Search for the cell housing the specified text and yield its [x, y] center coordinate. 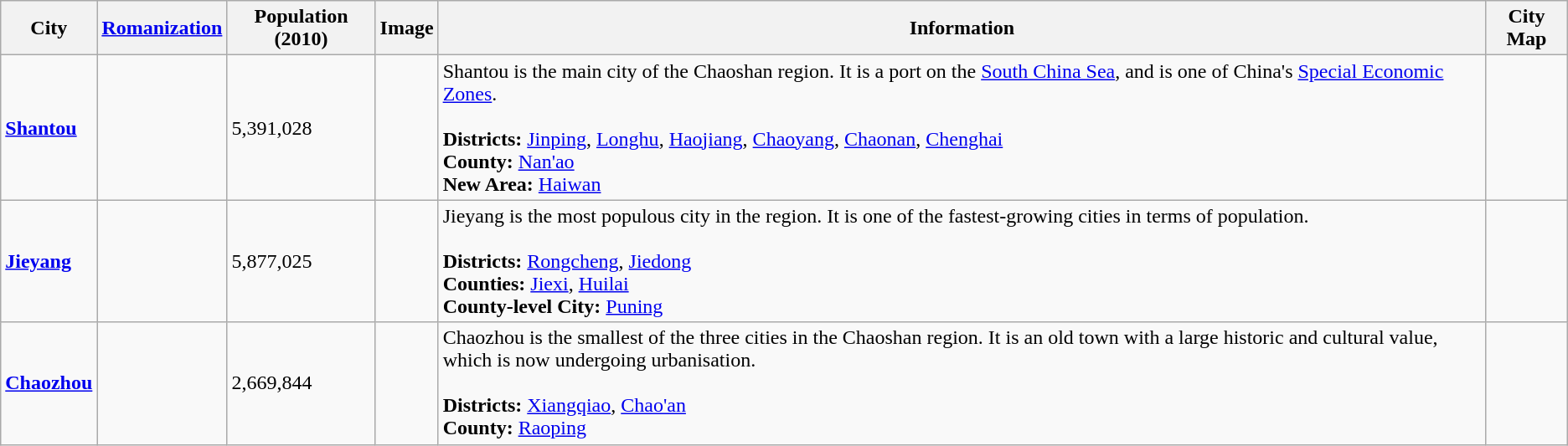
5,391,028 [302, 127]
5,877,025 [302, 261]
City Map [1527, 28]
2,669,844 [302, 383]
Image [407, 28]
Population (2010) [302, 28]
Information [962, 28]
Romanization [162, 28]
Shantou [49, 127]
Chaozhou [49, 383]
City [49, 28]
Jieyang [49, 261]
